Detect which cell encompasses the target text, then output its [X, Y] center coordinate. 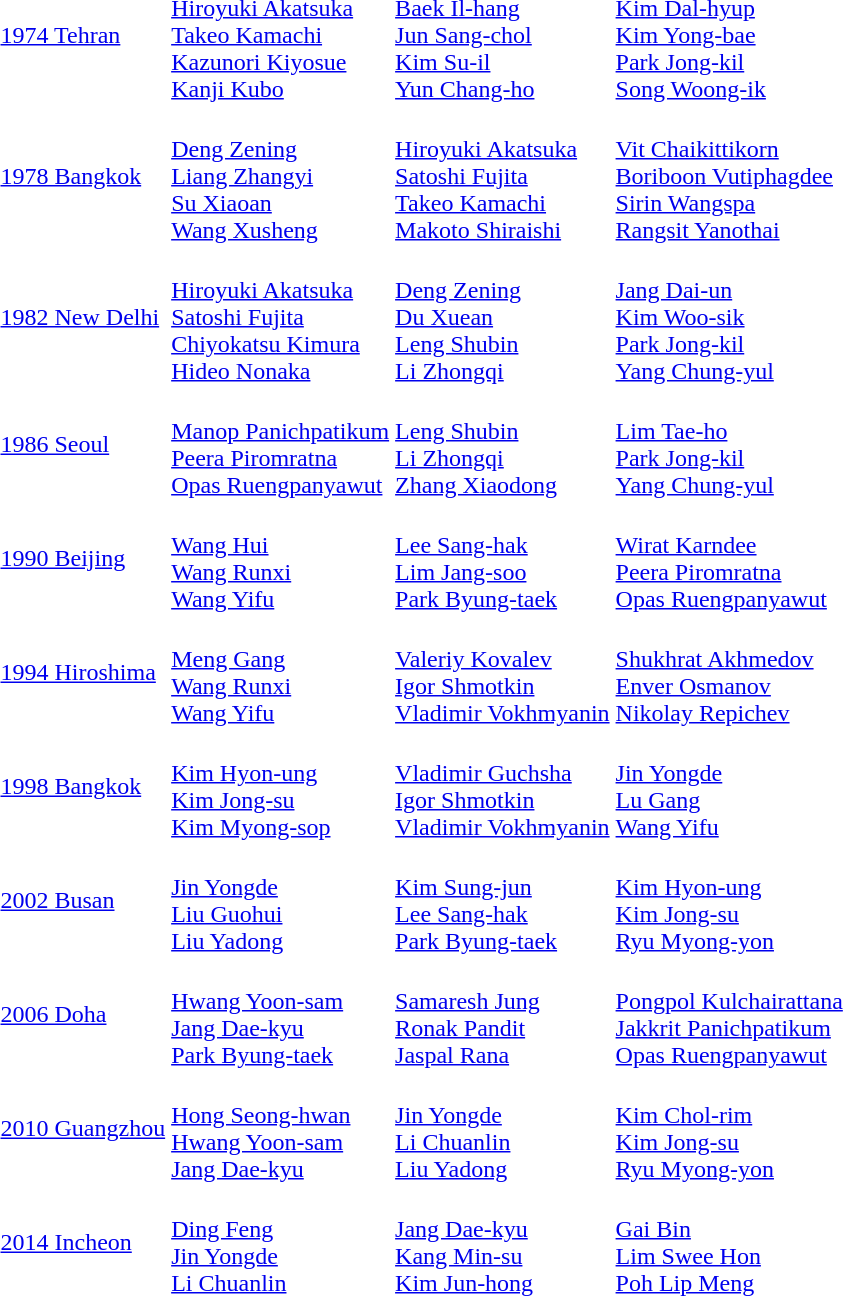
Hong Seong-hwanHwang Yoon-samJang Dae-kyu [280, 1128]
Jin YongdeLi ChuanlinLiu Yadong [502, 1128]
Deng ZeningDu XueanLeng ShubinLi Zhongqi [502, 317]
Manop PanichpatikumPeera PiromratnaOpas Ruengpanyawut [280, 444]
Valeriy KovalevIgor ShmotkinVladimir Vokhmyanin [502, 672]
Kim Sung-junLee Sang-hakPark Byung-taek [502, 900]
Kim Hyon-ungKim Jong-suKim Myong-sop [280, 786]
Hiroyuki AkatsukaSatoshi FujitaChiyokatsu KimuraHideo Nonaka [280, 317]
Leng ShubinLi ZhongqiZhang Xiaodong [502, 444]
Vladimir GuchshaIgor ShmotkinVladimir Vokhmyanin [502, 786]
Meng GangWang RunxiWang Yifu [280, 672]
Lee Sang-hakLim Jang-sooPark Byung-taek [502, 558]
Jin YongdeLiu GuohuiLiu Yadong [280, 900]
Hwang Yoon-samJang Dae-kyuPark Byung-taek [280, 1014]
Wang HuiWang RunxiWang Yifu [280, 558]
Deng ZeningLiang ZhangyiSu XiaoanWang Xusheng [280, 176]
Hiroyuki AkatsukaSatoshi FujitaTakeo KamachiMakoto Shiraishi [502, 176]
Samaresh JungRonak PanditJaspal Rana [502, 1014]
